Provide the (x, y) coordinate of the cell's center where the given text is located.  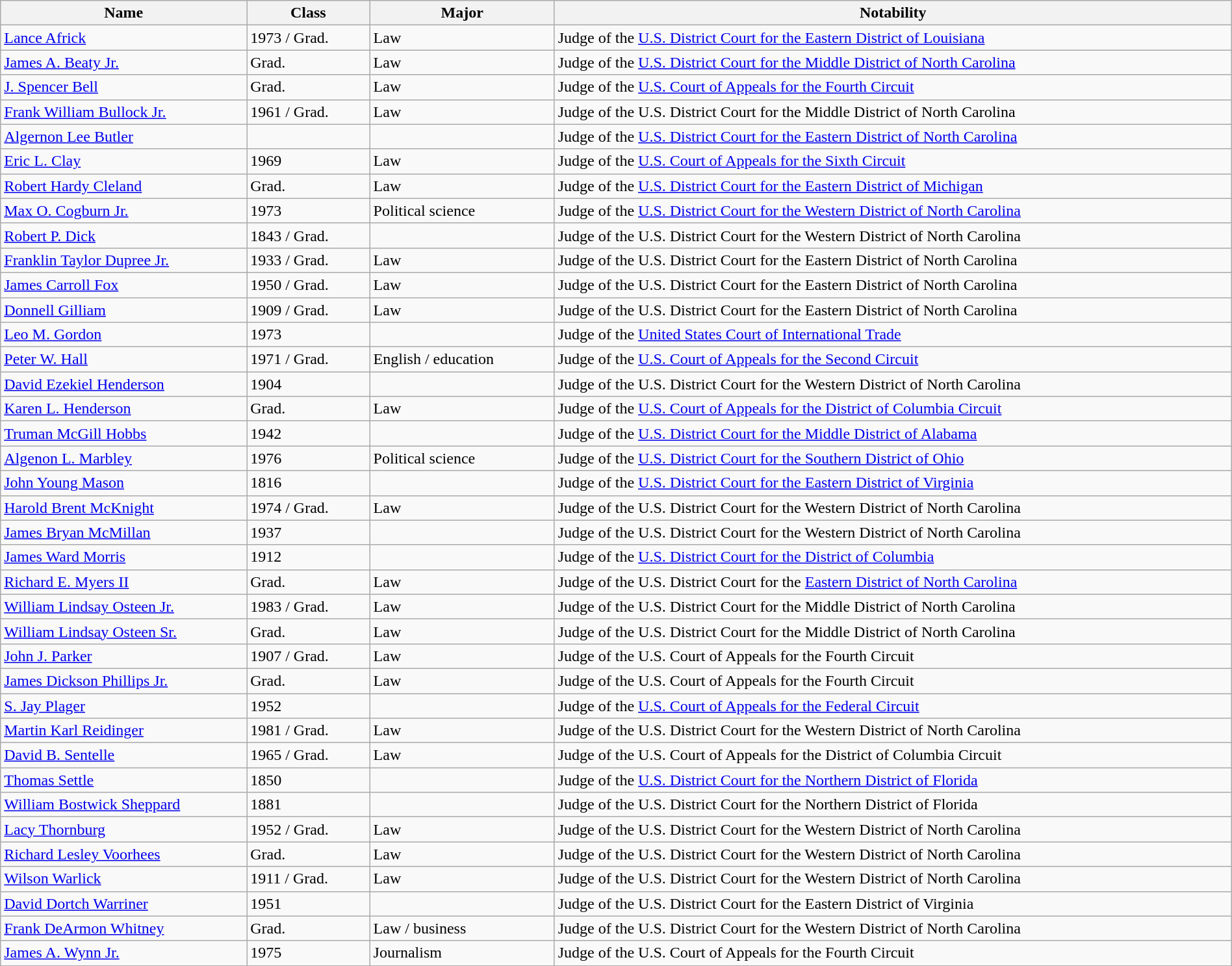
James A. Wynn Jr. (123, 953)
James Ward Morris (123, 557)
Leo M. Gordon (123, 335)
Judge of the United States Court of International Trade (893, 335)
Truman McGill Hobbs (123, 434)
David Dortch Warriner (123, 904)
1904 (308, 384)
1976 (308, 458)
S. Jay Plager (123, 705)
1974 / Grad. (308, 508)
James Carroll Fox (123, 285)
John J. Parker (123, 656)
1950 / Grad. (308, 285)
Judge of the U.S. Court of Appeals for the Sixth Circuit (893, 161)
William Bostwick Sheppard (123, 805)
1911 / Grad. (308, 879)
1971 / Grad. (308, 359)
1909 / Grad. (308, 310)
Journalism (462, 953)
William Lindsay Osteen Jr. (123, 607)
David B. Sentelle (123, 755)
1975 (308, 953)
Karen L. Henderson (123, 409)
Wilson Warlick (123, 879)
Major (462, 13)
James A. Beaty Jr. (123, 62)
Eric L. Clay (123, 161)
English / education (462, 359)
Judge of the U.S. District Court for the Eastern District of Louisiana (893, 38)
Judge of the U.S. Court of Appeals for the Federal Circuit (893, 705)
Richard Lesley Voorhees (123, 854)
Thomas Settle (123, 780)
1961 / Grad. (308, 112)
Max O. Cogburn Jr. (123, 211)
1973 / Grad. (308, 38)
Judge of the U.S. Court of Appeals for the Second Circuit (893, 359)
Judge of the U.S. District Court for the Middle District of Alabama (893, 434)
Judge of the U.S. District Court for the Eastern District of Michigan (893, 186)
Richard E. Myers II (123, 582)
Notability (893, 13)
Algernon Lee Butler (123, 137)
1881 (308, 805)
Franklin Taylor Dupree Jr. (123, 260)
J. Spencer Bell (123, 87)
James Dickson Phillips Jr. (123, 681)
Frank DeArmon Whitney (123, 928)
1981 / Grad. (308, 731)
Harold Brent McKnight (123, 508)
David Ezekiel Henderson (123, 384)
James Bryan McMillan (123, 532)
John Young Mason (123, 483)
1952 (308, 705)
1942 (308, 434)
Peter W. Hall (123, 359)
Law / business (462, 928)
Name (123, 13)
Donnell Gilliam (123, 310)
1965 / Grad. (308, 755)
Judge of the U.S. District Court for the District of Columbia (893, 557)
William Lindsay Osteen Sr. (123, 631)
1937 (308, 532)
1843 / Grad. (308, 235)
1850 (308, 780)
1907 / Grad. (308, 656)
Lacy Thornburg (123, 829)
Class (308, 13)
1983 / Grad. (308, 607)
Robert Hardy Cleland (123, 186)
Lance Africk (123, 38)
1952 / Grad. (308, 829)
Robert P. Dick (123, 235)
1951 (308, 904)
Frank William Bullock Jr. (123, 112)
Judge of the U.S. District Court for the Southern District of Ohio (893, 458)
1933 / Grad. (308, 260)
1969 (308, 161)
Algenon L. Marbley (123, 458)
1912 (308, 557)
1816 (308, 483)
Martin Karl Reidinger (123, 731)
